Locate the cell with the specified text and output its (x, y) center coordinate. 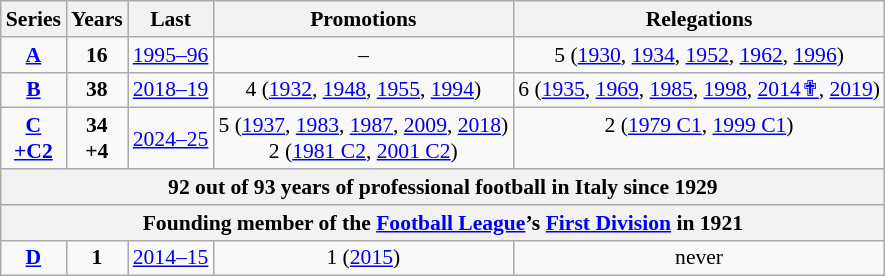
Last (171, 19)
92 out of 93 years of professional football in Italy since 1929 (443, 187)
Series (34, 19)
– (363, 55)
never (699, 258)
2018–19 (171, 90)
16 (97, 55)
1995–96 (171, 55)
1 (2015) (363, 258)
B (34, 90)
A (34, 55)
38 (97, 90)
2014–15 (171, 258)
2024–25 (171, 138)
6 (1935, 1969, 1985, 1998, 2014✟, 2019) (699, 90)
C+C2 (34, 138)
Founding member of the Football League’s First Division in 1921 (443, 223)
1 (97, 258)
34+4 (97, 138)
Years (97, 19)
5 (1937, 1983, 1987, 2009, 2018) 2 (1981 C2, 2001 C2) (363, 138)
Promotions (363, 19)
Relegations (699, 19)
2 (1979 C1, 1999 C1) (699, 138)
5 (1930, 1934, 1952, 1962, 1996) (699, 55)
4 (1932, 1948, 1955, 1994) (363, 90)
D (34, 258)
